Determine the (x, y) coordinate at the center of the cell enclosing the given text.  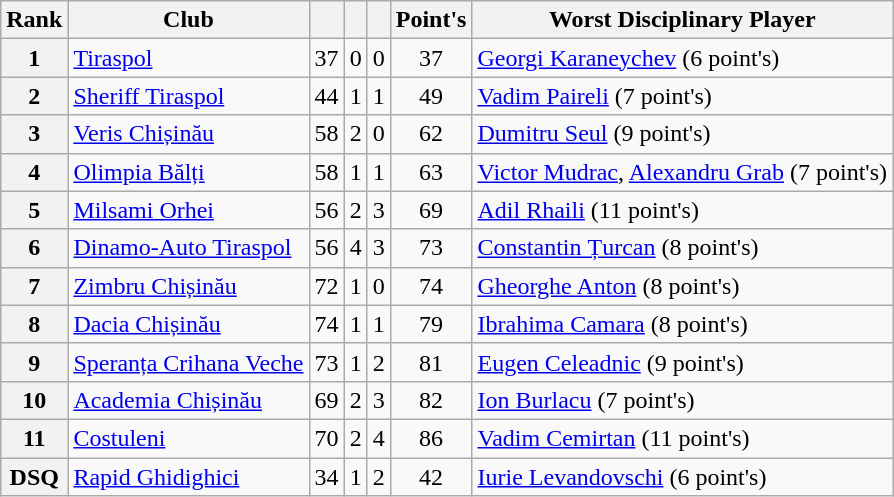
Dacia Chișinău (188, 324)
9 (34, 362)
Milsami Orhei (188, 210)
79 (431, 324)
49 (431, 96)
Ibrahima Camara (8 point's) (682, 324)
Ion Burlacu (7 point's) (682, 400)
8 (34, 324)
Victor Mudrac, Alexandru Grab (7 point's) (682, 172)
Sheriff Tiraspol (188, 96)
Point's (431, 20)
6 (34, 248)
Tiraspol (188, 58)
5 (34, 210)
Veris Chișinău (188, 134)
Academia Chișinău (188, 400)
Rank (34, 20)
62 (431, 134)
86 (431, 438)
DSQ (34, 477)
Costuleni (188, 438)
Rapid Ghidighici (188, 477)
Dumitru Seul (9 point's) (682, 134)
34 (326, 477)
Club (188, 20)
70 (326, 438)
Constantin Țurcan (8 point's) (682, 248)
Speranța Crihana Veche (188, 362)
Zimbru Chișinău (188, 286)
81 (431, 362)
Vadim Cemirtan (11 point's) (682, 438)
42 (431, 477)
Iurie Levandovschi (6 point's) (682, 477)
72 (326, 286)
Worst Disciplinary Player (682, 20)
7 (34, 286)
Vadim Paireli (7 point's) (682, 96)
Adil Rhaili (11 point's) (682, 210)
11 (34, 438)
82 (431, 400)
63 (431, 172)
Gheorghe Anton (8 point's) (682, 286)
44 (326, 96)
Olimpia Bălți (188, 172)
Eugen Celeadnic (9 point's) (682, 362)
10 (34, 400)
Dinamo-Auto Tiraspol (188, 248)
Georgi Karaneychev (6 point's) (682, 58)
